Scan for the cell matching the given text and deliver its (X, Y) coordinate at center. 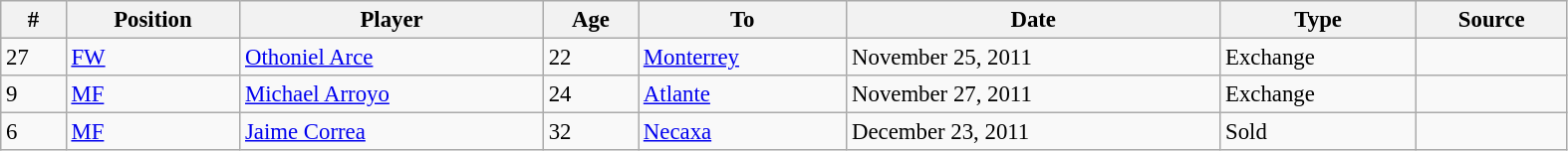
FW (153, 58)
To (743, 20)
November 27, 2011 (1034, 94)
# (34, 20)
Othoniel Arce (392, 58)
Michael Arroyo (392, 94)
9 (34, 94)
27 (34, 58)
Source (1490, 20)
November 25, 2011 (1034, 58)
Type (1319, 20)
Jaime Correa (392, 132)
Atlante (743, 94)
24 (590, 94)
6 (34, 132)
December 23, 2011 (1034, 132)
Position (153, 20)
Monterrey (743, 58)
Date (1034, 20)
Sold (1319, 132)
Necaxa (743, 132)
32 (590, 132)
22 (590, 58)
Player (392, 20)
Age (590, 20)
